Find where the given text appears and provide that cell's center as (X, Y) coordinate. 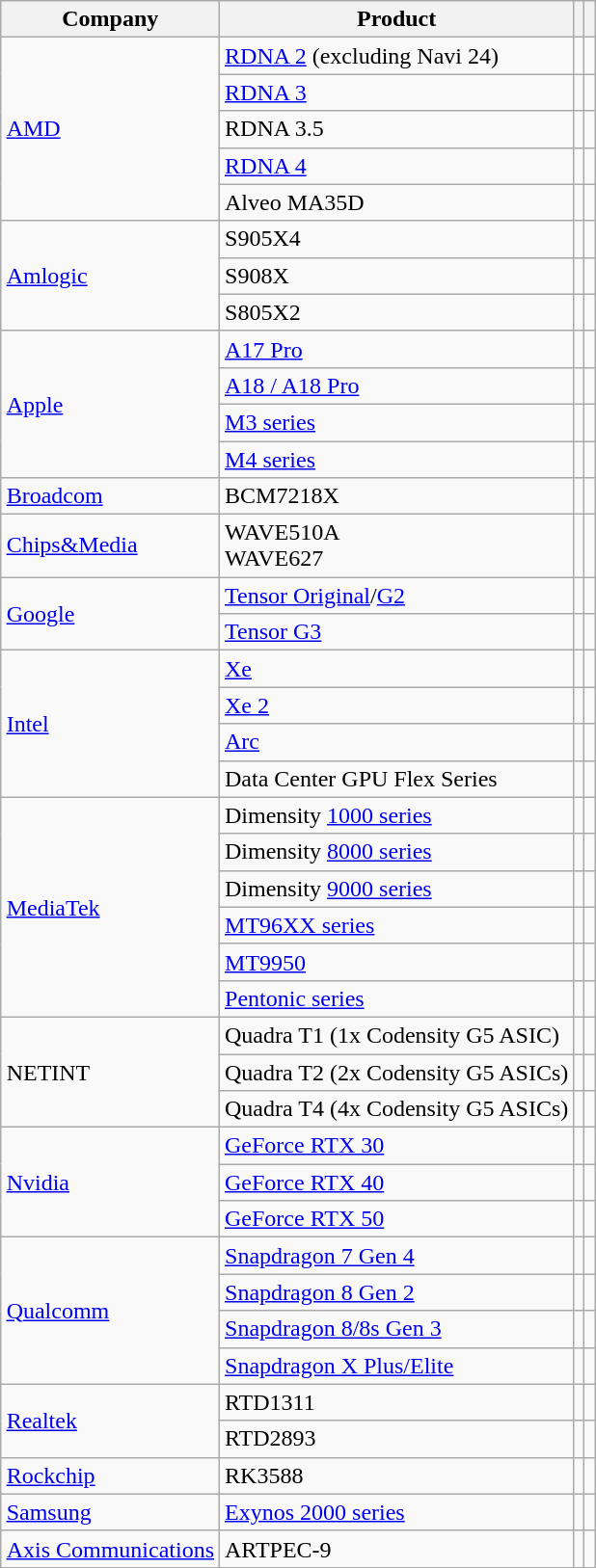
Dimensity 1000 series (397, 815)
NETINT (110, 1072)
Broadcom (110, 496)
S905X4 (397, 239)
S805X2 (397, 312)
Xe 2 (397, 705)
RDNA 2 (excluding Navi 24) (397, 56)
Snapdragon 8/8s Gen 3 (397, 1329)
Nvidia (110, 1183)
RTD1311 (397, 1402)
Dimensity 8000 series (397, 852)
Samsung (110, 1512)
Apple (110, 404)
RDNA 4 (397, 166)
GeForce RTX 40 (397, 1183)
Snapdragon 7 Gen 4 (397, 1256)
Alveo MA35D (397, 202)
Dimensity 9000 series (397, 889)
MT96XX series (397, 925)
Google (110, 614)
AMD (110, 129)
RTD2893 (397, 1439)
A18 / A18 Pro (397, 385)
Arc (397, 742)
WAVE510A WAVE627 (397, 545)
Quadra T4 (4x Codensity G5 ASICs) (397, 1109)
A17 Pro (397, 349)
Rockchip (110, 1475)
Tensor G3 (397, 632)
RDNA 3 (397, 93)
Intel (110, 724)
M3 series (397, 422)
Realtek (110, 1421)
Quadra T1 (1x Codensity G5 ASIC) (397, 1035)
Quadra T2 (2x Codensity G5 ASICs) (397, 1073)
M4 series (397, 460)
Amlogic (110, 276)
Xe (397, 669)
Data Center GPU Flex Series (397, 779)
S908X (397, 276)
GeForce RTX 50 (397, 1219)
GeForce RTX 30 (397, 1146)
Snapdragon X Plus/Elite (397, 1366)
MediaTek (110, 907)
Company (110, 19)
Snapdragon 8 Gen 2 (397, 1292)
RDNA 3.5 (397, 129)
Axis Communications (110, 1549)
Pentonic series (397, 998)
Tensor Original/G2 (397, 596)
RK3588 (397, 1475)
Exynos 2000 series (397, 1512)
Product (397, 19)
BCM7218X (397, 496)
ARTPEC-9 (397, 1549)
Chips&Media (110, 545)
MT9950 (397, 962)
Qualcomm (110, 1311)
